Scan for the cell matching the given text and deliver its [X, Y] coordinate at center. 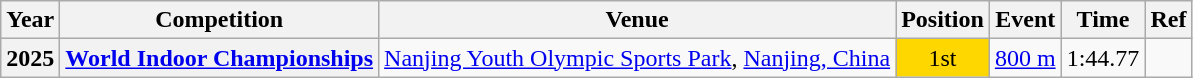
World Indoor Championships [220, 58]
Venue [638, 20]
1st [943, 58]
Nanjing Youth Olympic Sports Park, Nanjing, China [638, 58]
Ref [1168, 20]
2025 [30, 58]
Competition [220, 20]
800 m [1025, 58]
Year [30, 20]
Event [1025, 20]
1:44.77 [1103, 58]
Position [943, 20]
Time [1103, 20]
